Determine the [x, y] coordinate at the center of the cell enclosing the given text.  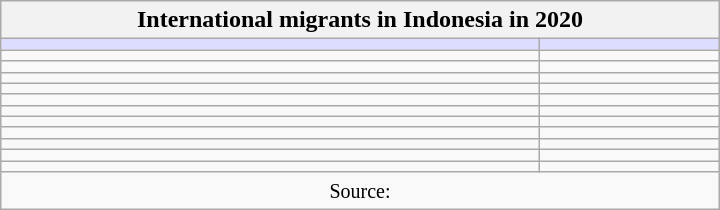
Source: [360, 191]
International migrants in Indonesia in 2020 [360, 20]
